Return [X, Y] of the center of cell containing provided text 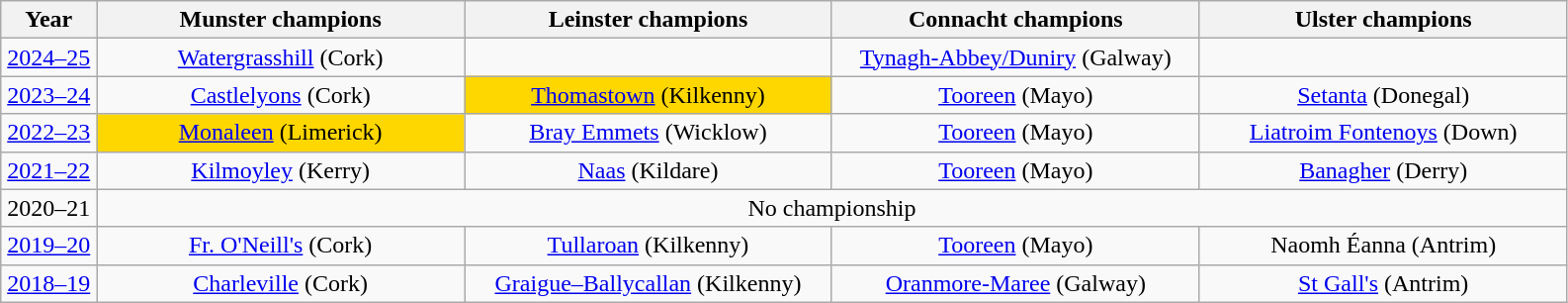
Fr. O'Neill's (Cork) [281, 246]
Ulster champions [1383, 20]
Tynagh-Abbey/Duniry (Galway) [1015, 57]
2018–19 [49, 283]
2023–24 [49, 95]
Tullaroan (Kilkenny) [649, 246]
Watergrasshill (Cork) [281, 57]
Bray Emmets (Wicklow) [649, 133]
Thomastown (Kilkenny) [649, 95]
Naomh Éanna (Antrim) [1383, 246]
2021–22 [49, 170]
Castlelyons (Cork) [281, 95]
Leinster champions [649, 20]
No championship [832, 208]
Setanta (Donegal) [1383, 95]
Oranmore-Maree (Galway) [1015, 283]
2024–25 [49, 57]
2020–21 [49, 208]
2022–23 [49, 133]
Kilmoyley (Kerry) [281, 170]
2019–20 [49, 246]
Charleville (Cork) [281, 283]
Liatroim Fontenoys (Down) [1383, 133]
Monaleen (Limerick) [281, 133]
Year [49, 20]
Graigue–Ballycallan (Kilkenny) [649, 283]
Connacht champions [1015, 20]
St Gall's (Antrim) [1383, 283]
Naas (Kildare) [649, 170]
Banagher (Derry) [1383, 170]
Munster champions [281, 20]
